Output the (x, y) coordinate of the center of the cell containing the given text.  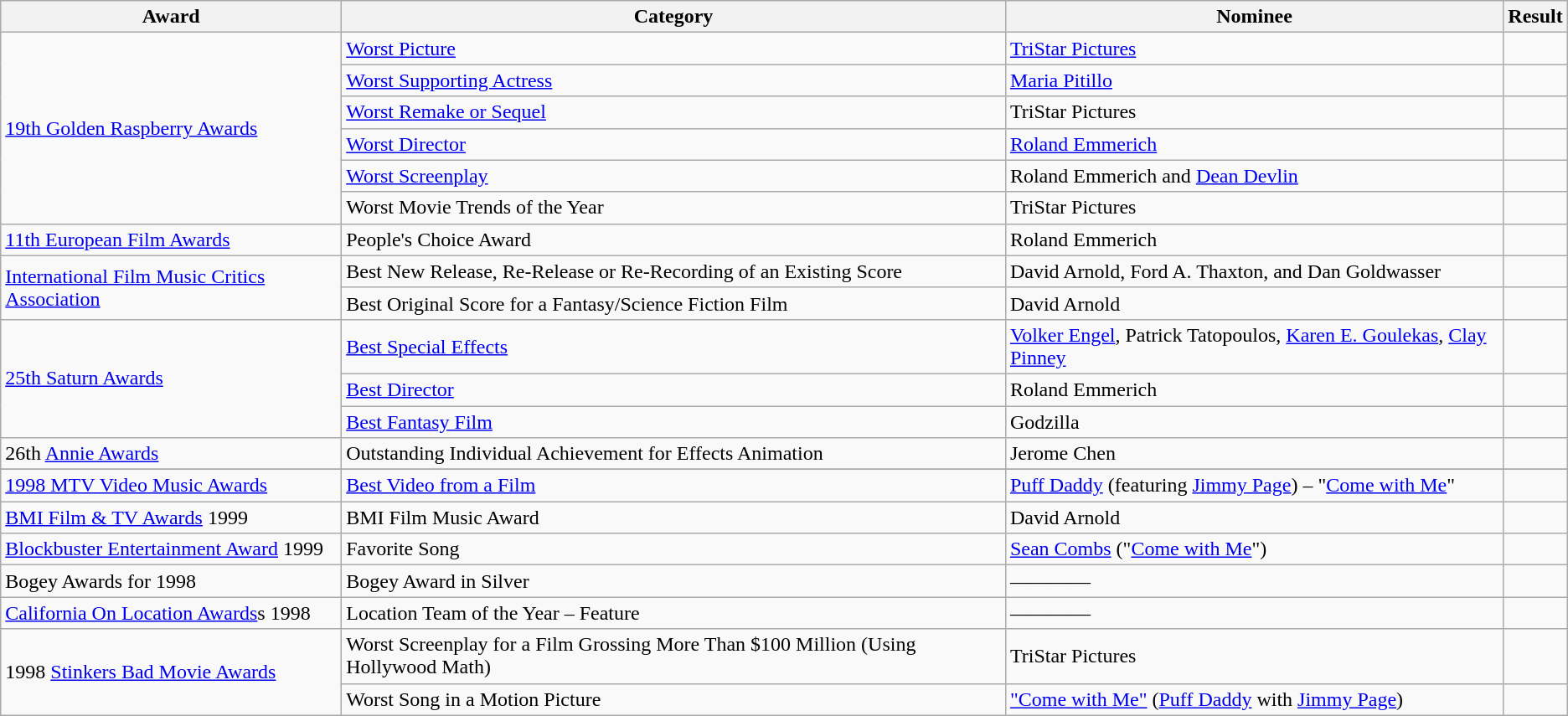
Jerome Chen (1254, 454)
Favorite Song (673, 549)
Bogey Awards for 1998 (171, 581)
11th European Film Awards (171, 240)
Bogey Award in Silver (673, 581)
1998 Stinkers Bad Movie Awards (171, 672)
Sean Combs ("Come with Me") (1254, 549)
Puff Daddy (featuring Jimmy Page) – "Come with Me" (1254, 486)
Godzilla (1254, 421)
People's Choice Award (673, 240)
International Film Music Critics Association (171, 287)
"Come with Me" (Puff Daddy with Jimmy Page) (1254, 699)
Category (673, 17)
Award (171, 17)
Blockbuster Entertainment Award 1999 (171, 549)
26th Annie Awards (171, 454)
Location Team of the Year – Feature (673, 613)
Best Special Effects (673, 347)
BMI Film & TV Awards 1999 (171, 518)
Roland Emmerich and Dean Devlin (1254, 176)
Outstanding Individual Achievement for Effects Animation (673, 454)
Worst Song in a Motion Picture (673, 699)
25th Saturn Awards (171, 379)
Result (1535, 17)
19th Golden Raspberry Awards (171, 128)
Worst Director (673, 144)
Best Fantasy Film (673, 421)
Volker Engel, Patrick Tatopoulos, Karen E. Goulekas, Clay Pinney (1254, 347)
Nominee (1254, 17)
David Arnold, Ford A. Thaxton, and Dan Goldwasser (1254, 271)
BMI Film Music Award (673, 518)
Best New Release, Re-Release or Re-Recording of an Existing Score (673, 271)
Worst Screenplay (673, 176)
Worst Screenplay for a Film Grossing More Than $100 Million (Using Hollywood Math) (673, 657)
Worst Picture (673, 49)
1998 MTV Video Music Awards (171, 486)
California On Location Awardss 1998 (171, 613)
Best Original Score for a Fantasy/Science Fiction Film (673, 303)
Worst Remake or Sequel (673, 112)
Worst Movie Trends of the Year (673, 208)
Best Director (673, 389)
Maria Pitillo (1254, 80)
Worst Supporting Actress (673, 80)
Best Video from a Film (673, 486)
